Pinpoint the cell where the given text exists, returning its (x, y) midpoint coordinate. 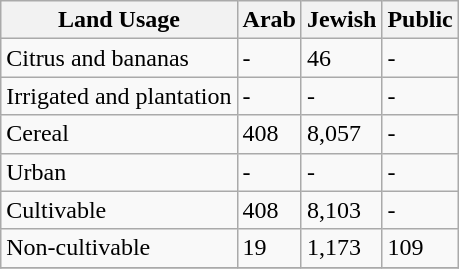
Citrus and bananas (119, 58)
Public (420, 20)
19 (269, 248)
Non-cultivable (119, 248)
Arab (269, 20)
1,173 (341, 248)
Jewish (341, 20)
Cultivable (119, 210)
8,057 (341, 134)
8,103 (341, 210)
Land Usage (119, 20)
46 (341, 58)
Cereal (119, 134)
Irrigated and plantation (119, 96)
Urban (119, 172)
109 (420, 248)
